Provide the [X, Y] coordinate of the cell's center where the given text is located.  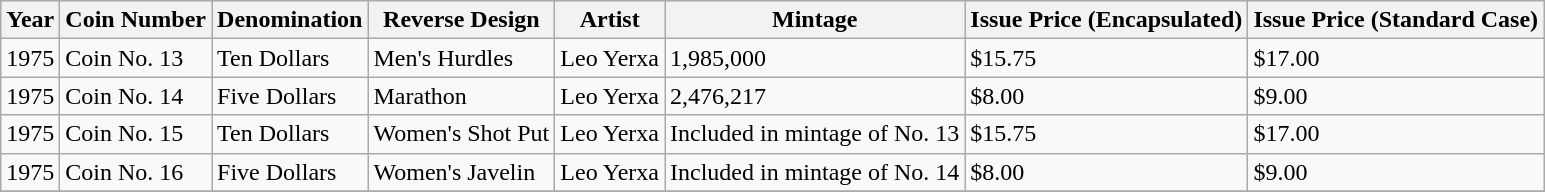
Women's Javelin [462, 172]
Included in mintage of No. 13 [814, 134]
Women's Shot Put [462, 134]
Coin No. 15 [136, 134]
Coin No. 16 [136, 172]
Artist [610, 20]
1,985,000 [814, 58]
Issue Price (Standard Case) [1396, 20]
Coin No. 14 [136, 96]
Coin No. 13 [136, 58]
Denomination [290, 20]
Coin Number [136, 20]
Issue Price (Encapsulated) [1106, 20]
Men's Hurdles [462, 58]
Included in mintage of No. 14 [814, 172]
Year [30, 20]
Reverse Design [462, 20]
Marathon [462, 96]
Mintage [814, 20]
2,476,217 [814, 96]
